Identify which cell holds the provided text, then report its (X, Y) central coordinate. 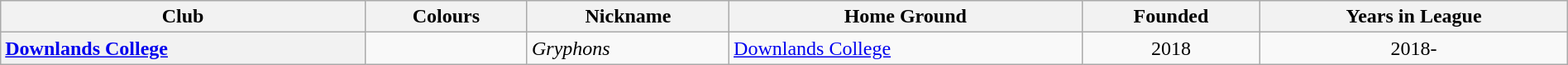
Nickname (628, 17)
Home Ground (906, 17)
2018- (1414, 48)
2018 (1171, 48)
Club (184, 17)
Gryphons (628, 48)
Years in League (1414, 17)
Founded (1171, 17)
Colours (446, 17)
